Scan for the cell matching the given text and deliver its (x, y) coordinate at center. 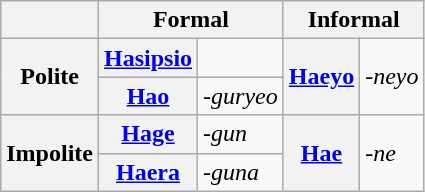
Hasipsio (148, 58)
Impolite (50, 153)
Hao (148, 96)
Haeyo (321, 77)
Formal (190, 20)
Informal (354, 20)
Polite (50, 77)
-gun (241, 134)
Haera (148, 172)
-guna (241, 172)
-ne (392, 153)
Hae (321, 153)
-neyo (392, 77)
Hage (148, 134)
-guryeo (241, 96)
